Find where the given text appears and provide that cell's center as (x, y) coordinate. 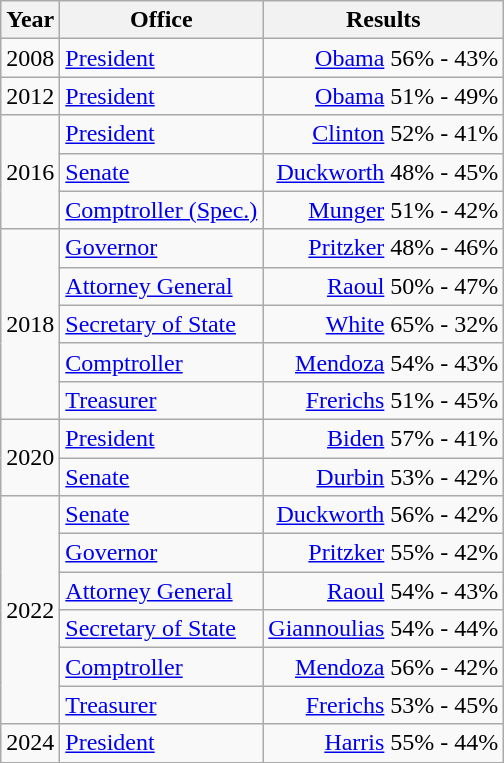
2020 (30, 457)
Frerichs 51% - 45% (384, 400)
Durbin 53% - 42% (384, 477)
Duckworth 48% - 45% (384, 172)
Office (162, 20)
2024 (30, 743)
Raoul 50% - 47% (384, 286)
Giannoulias 54% - 44% (384, 629)
Obama 56% - 43% (384, 58)
Biden 57% - 41% (384, 438)
2018 (30, 324)
White 65% - 32% (384, 324)
Comptroller (Spec.) (162, 210)
Year (30, 20)
Mendoza 56% - 42% (384, 667)
2012 (30, 96)
Obama 51% - 49% (384, 96)
Results (384, 20)
Frerichs 53% - 45% (384, 705)
2022 (30, 610)
Clinton 52% - 41% (384, 134)
Mendoza 54% - 43% (384, 362)
Harris 55% - 44% (384, 743)
2008 (30, 58)
Munger 51% - 42% (384, 210)
Raoul 54% - 43% (384, 591)
Duckworth 56% - 42% (384, 515)
2016 (30, 172)
Pritzker 48% - 46% (384, 248)
Pritzker 55% - 42% (384, 553)
